Scan for the cell matching the given text and deliver its (x, y) coordinate at center. 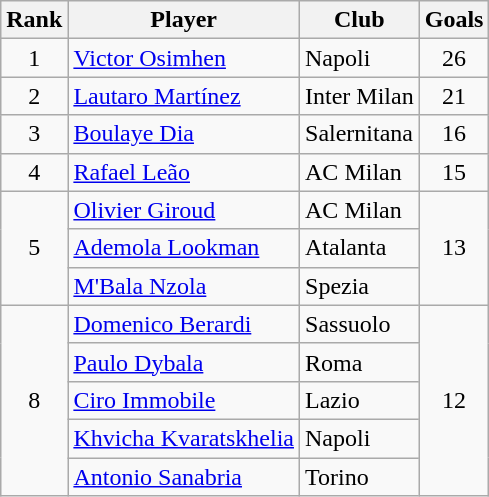
2 (34, 96)
12 (454, 400)
Antonio Sanabria (184, 477)
13 (454, 248)
Club (360, 20)
Inter Milan (360, 96)
Olivier Giroud (184, 210)
Sassuolo (360, 324)
Rafael Leão (184, 172)
Atalanta (360, 248)
Torino (360, 477)
Victor Osimhen (184, 58)
Ademola Lookman (184, 248)
Paulo Dybala (184, 362)
8 (34, 400)
Ciro Immobile (184, 400)
Boulaye Dia (184, 134)
Spezia (360, 286)
1 (34, 58)
M'Bala Nzola (184, 286)
3 (34, 134)
Rank (34, 20)
Lazio (360, 400)
Goals (454, 20)
21 (454, 96)
Roma (360, 362)
Domenico Berardi (184, 324)
Salernitana (360, 134)
26 (454, 58)
Lautaro Martínez (184, 96)
15 (454, 172)
5 (34, 248)
4 (34, 172)
Player (184, 20)
16 (454, 134)
Khvicha Kvaratskhelia (184, 438)
